Search for the cell housing the specified text and yield its [X, Y] center coordinate. 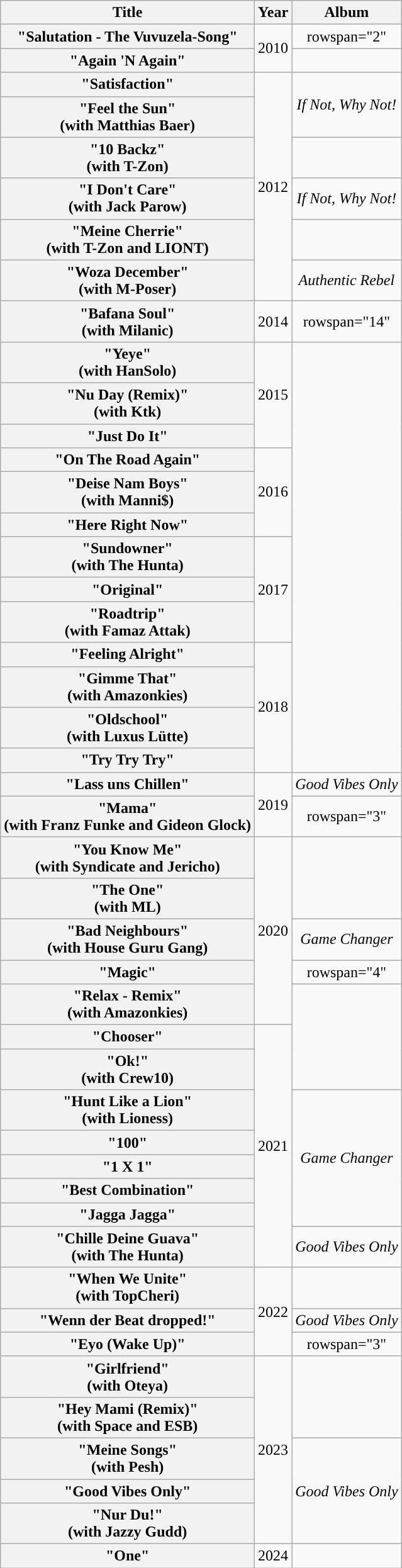
"Lass uns Chillen" [128, 784]
"Chooser" [128, 1037]
"Feel the Sun"(with Matthias Baer) [128, 117]
"Again 'N Again" [128, 60]
"Nur Du!"(with Jazzy Gudd) [128, 1524]
"Just Do It" [128, 436]
Authentic Rebel [347, 281]
Title [128, 13]
"Relax - Remix"(with Amazonkies) [128, 1004]
2016 [273, 492]
"Wenn der Beat dropped!" [128, 1320]
"You Know Me"(with Syndicate and Jericho) [128, 857]
"One" [128, 1556]
2010 [273, 48]
"Roadtrip"(with Famaz Attak) [128, 622]
2020 [273, 931]
"Yeye"(with HanSolo) [128, 362]
"Good Vibes Only" [128, 1491]
2017 [273, 590]
"When We Unite"(with TopCheri) [128, 1287]
"Meine Cherrie"(with T-Zon and LIONT) [128, 239]
2012 [273, 186]
"100" [128, 1143]
"Chille Deine Guava"(with The Hunta) [128, 1247]
"Magic" [128, 972]
2014 [273, 321]
"Try Try Try" [128, 760]
"10 Backz"(with T-Zon) [128, 157]
"Best Combination" [128, 1190]
2019 [273, 804]
"Gimme That"(with Amazonkies) [128, 687]
"Sundowner"(with The Hunta) [128, 557]
"The One"(with ML) [128, 899]
2023 [273, 1450]
"Mama"(with Franz Funke and Gideon Glock) [128, 817]
"1 X 1" [128, 1167]
2024 [273, 1556]
"Bafana Soul"(with Milanic) [128, 321]
"Original" [128, 590]
Album [347, 13]
"Satisfaction" [128, 84]
"Ok!"(with Crew10) [128, 1070]
"Woza December"(with M-Poser) [128, 281]
"Meine Songs"(with Pesh) [128, 1459]
rowspan="4" [347, 972]
2021 [273, 1146]
"Feeling Alright" [128, 654]
"Hey Mami (Remix)"(with Space and ESB) [128, 1417]
rowspan="14" [347, 321]
"Deise Nam Boys"(with Manni$) [128, 492]
2022 [273, 1311]
"I Don't Care"(with Jack Parow) [128, 199]
2015 [273, 395]
"Oldschool"(with Luxus Lütte) [128, 727]
Year [273, 13]
rowspan="2" [347, 36]
"Jagga Jagga" [128, 1214]
"Bad Neighbours"(with House Guru Gang) [128, 939]
"On The Road Again" [128, 460]
"Salutation - The Vuvuzela-Song" [128, 36]
"Nu Day (Remix)"(with Ktk) [128, 403]
2018 [273, 707]
"Girlfriend"(with Oteya) [128, 1377]
"Here Right Now" [128, 525]
"Hunt Like a Lion"(with Lioness) [128, 1110]
"Eyo (Wake Up)" [128, 1344]
